For the text-containing cell, return its midpoint in (x, y) coordinate format. 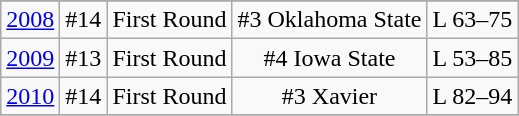
#4 Iowa State (330, 58)
#13 (84, 58)
2009 (30, 58)
L 63–75 (472, 20)
L 82–94 (472, 96)
#3 Xavier (330, 96)
#3 Oklahoma State (330, 20)
L 53–85 (472, 58)
2008 (30, 20)
2010 (30, 96)
